Capture the cell that displays the provided text and extract its [x, y] central coordinate. 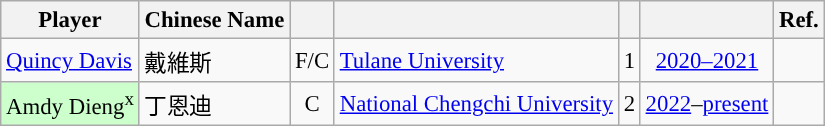
Quincy Davis [70, 61]
2020–2021 [706, 61]
Amdy Diengx [70, 104]
F/C [312, 61]
2022–present [706, 104]
2 [629, 104]
C [312, 104]
Tulane University [476, 61]
丁恩迪 [214, 104]
Ref. [799, 20]
1 [629, 61]
戴維斯 [214, 61]
Player [70, 20]
Chinese Name [214, 20]
National Chengchi University [476, 104]
